Detect which cell encompasses the target text, then output its (x, y) center coordinate. 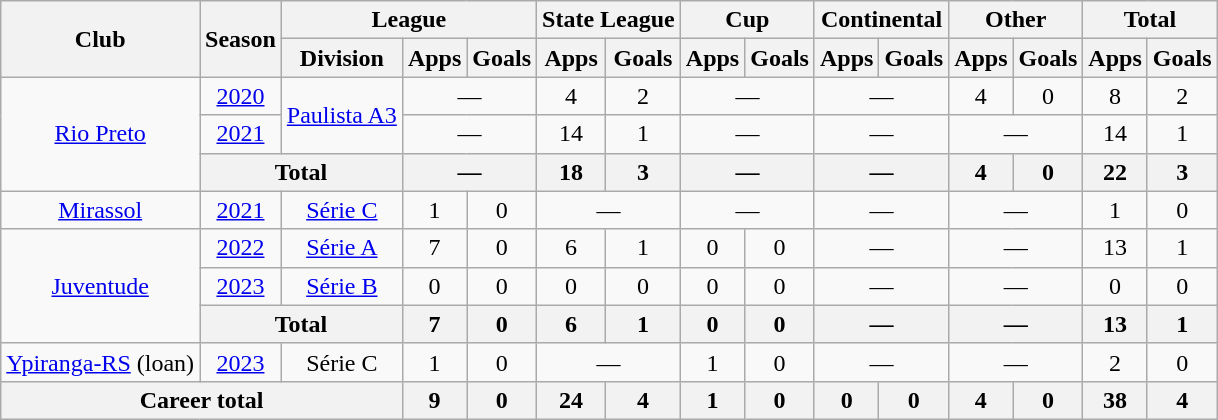
League (408, 20)
Continental (881, 20)
Série A (342, 248)
22 (1115, 172)
Season (241, 39)
Série B (342, 286)
Juventude (100, 286)
Rio Preto (100, 134)
Club (100, 39)
Other (1016, 20)
Cup (747, 20)
Ypiranga-RS (loan) (100, 362)
Mirassol (100, 210)
9 (434, 400)
8 (1115, 96)
2022 (241, 248)
24 (572, 400)
38 (1115, 400)
2020 (241, 96)
Career total (202, 400)
18 (572, 172)
Division (342, 58)
State League (609, 20)
Paulista A3 (342, 115)
